Extract the [X, Y] coordinate from the center of the cell holding the provided text.  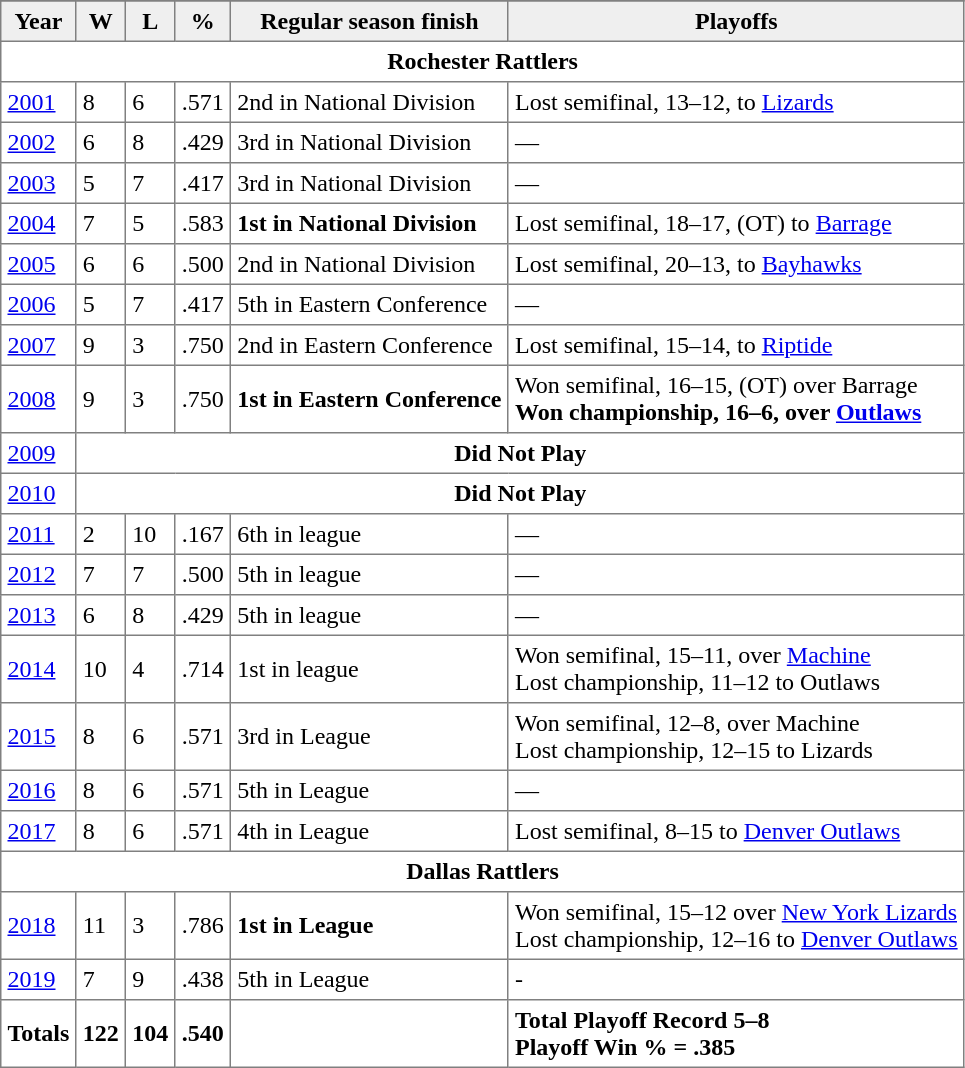
122 [101, 1034]
104 [151, 1034]
1st in League [370, 926]
Won semifinal, 12–8, over MachineLost championship, 12–15 to Lizards [736, 737]
Total Playoff Record 5–8 Playoff Win % = .385 [736, 1034]
W [101, 21]
Playoffs [736, 21]
1st in Eastern Conference [370, 399]
Year [38, 21]
2016 [38, 790]
2nd in Eastern Conference [370, 345]
Dallas Rattlers [483, 871]
Lost semifinal, 8–15 to Denver Outlaws [736, 831]
Totals [38, 1034]
4th in League [370, 831]
2004 [38, 223]
2019 [38, 979]
2003 [38, 183]
Lost semifinal, 15–14, to Riptide [736, 345]
- [736, 979]
Lost semifinal, 13–12, to Lizards [736, 102]
2002 [38, 142]
Lost semifinal, 20–13, to Bayhawks [736, 264]
.167 [203, 534]
2017 [38, 831]
Won semifinal, 16–15, (OT) over BarrageWon championship, 16–6, over Outlaws [736, 399]
11 [101, 926]
Won semifinal, 15–11, over MachineLost championship, 11–12 to Outlaws [736, 669]
.583 [203, 223]
2012 [38, 574]
2013 [38, 615]
Lost semifinal, 18–17, (OT) to Barrage [736, 223]
1st in league [370, 669]
2007 [38, 345]
2001 [38, 102]
Rochester Rattlers [483, 61]
% [203, 21]
2011 [38, 534]
2010 [38, 493]
.714 [203, 669]
2009 [38, 453]
2014 [38, 669]
4 [151, 669]
2015 [38, 737]
2018 [38, 926]
1st in National Division [370, 223]
2005 [38, 264]
2006 [38, 304]
3rd in League [370, 737]
Regular season finish [370, 21]
.540 [203, 1034]
L [151, 21]
6th in league [370, 534]
2 [101, 534]
.786 [203, 926]
2008 [38, 399]
Won semifinal, 15–12 over New York LizardsLost championship, 12–16 to Denver Outlaws [736, 926]
5th in Eastern Conference [370, 304]
.438 [203, 979]
